From the cell containing the given text, extract its center point as [X, Y] coordinate. 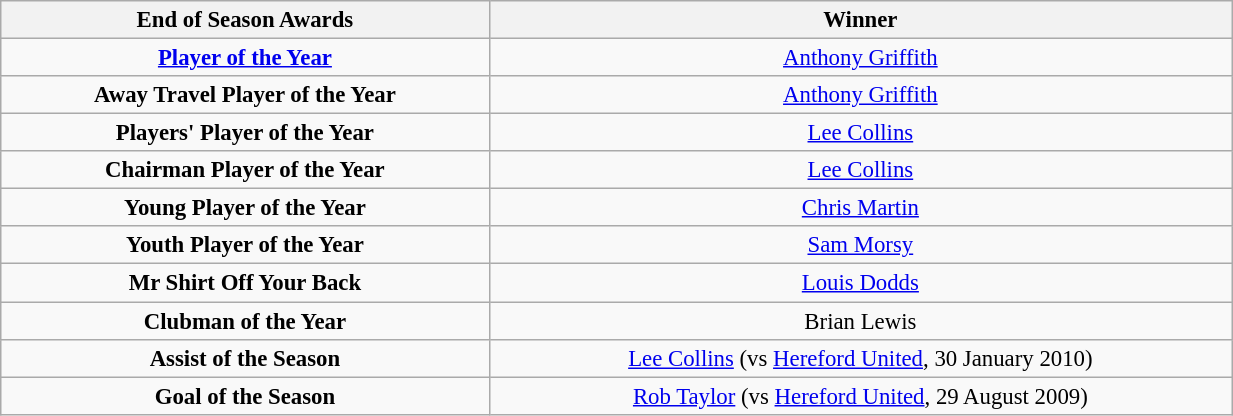
Goal of the Season [245, 396]
Mr Shirt Off Your Back [245, 283]
Assist of the Season [245, 358]
Players' Player of the Year [245, 133]
End of Season Awards [245, 20]
Rob Taylor (vs Hereford United, 29 August 2009) [860, 396]
Youth Player of the Year [245, 245]
Lee Collins (vs Hereford United, 30 January 2010) [860, 358]
Louis Dodds [860, 283]
Chris Martin [860, 208]
Brian Lewis [860, 321]
Clubman of the Year [245, 321]
Chairman Player of the Year [245, 170]
Winner [860, 20]
Young Player of the Year [245, 208]
Away Travel Player of the Year [245, 95]
Player of the Year [245, 58]
Sam Morsy [860, 245]
